Find where the given text appears and provide that cell's center as (X, Y) coordinate. 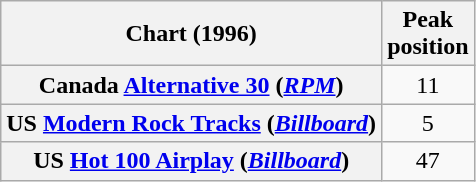
US Hot 100 Airplay (Billboard) (192, 161)
11 (428, 85)
US Modern Rock Tracks (Billboard) (192, 123)
Canada Alternative 30 (RPM) (192, 85)
5 (428, 123)
47 (428, 161)
Chart (1996) (192, 34)
Peakposition (428, 34)
